Search for the cell housing the specified text and yield its [x, y] center coordinate. 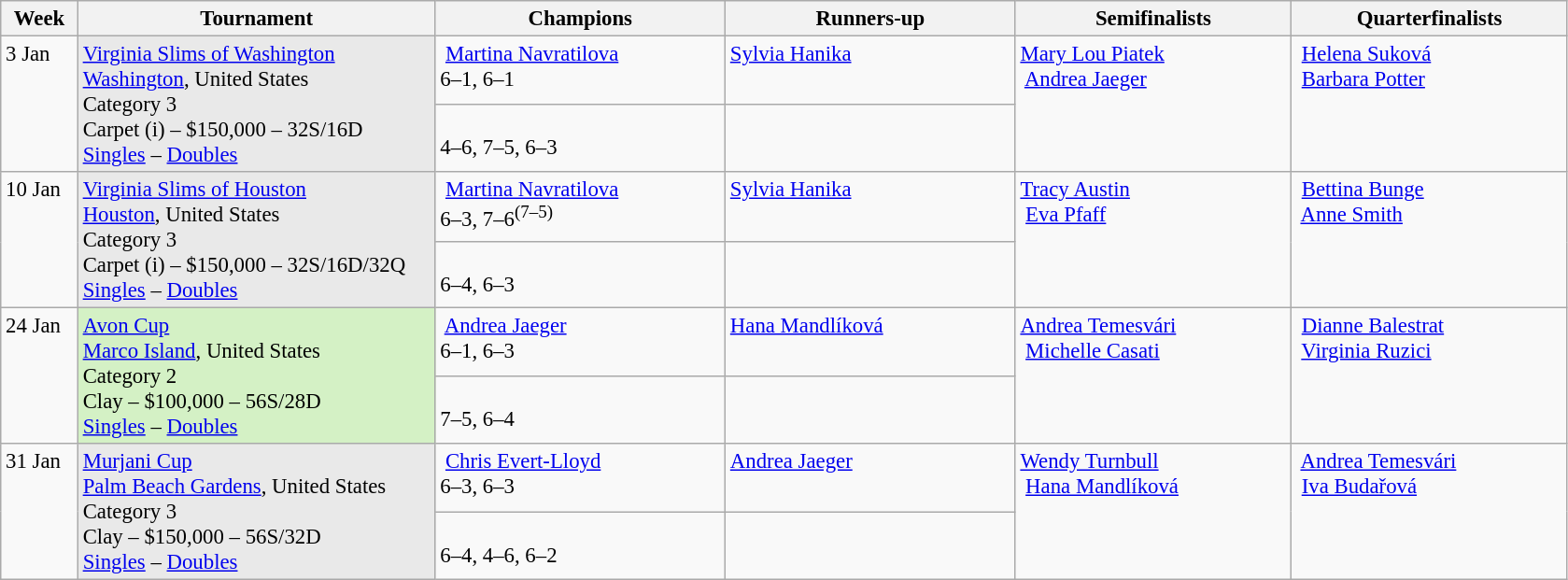
Murjani Cup Palm Beach Gardens, United StatesCategory 3Clay – $150,000 – 56S/32D Singles – Doubles [256, 512]
Andrea Temesvári Michelle Casati [1153, 376]
Chris Evert-Lloyd6–3, 6–3 [581, 478]
6–4, 6–3 [581, 275]
Hana Mandlíková [870, 342]
Andrea Jaeger [870, 478]
Week [39, 19]
Semifinalists [1153, 19]
Andrea Temesvári Iva Budařová [1430, 512]
Dianne Balestrat Virginia Ruzici [1430, 376]
Avon Cup Marco Island, United StatesCategory 2Clay – $100,000 – 56S/28D Singles – Doubles [256, 376]
Virginia Slims of Washington Washington, United StatesCategory 3Carpet (i) – $150,000 – 32S/16D Singles – Doubles [256, 105]
Tournament [256, 19]
Helena Suková Barbara Potter [1430, 105]
Wendy Turnbull Hana Mandlíková [1153, 512]
6–4, 4–6, 6–2 [581, 545]
Quarterfinalists [1430, 19]
Bettina Bunge Anne Smith [1430, 240]
10 Jan [39, 240]
31 Jan [39, 512]
Tracy Austin Eva Pfaff [1153, 240]
Martina Navratilova6–3, 7–6(7–5) [581, 207]
Mary Lou Piatek Andrea Jaeger [1153, 105]
Runners-up [870, 19]
3 Jan [39, 105]
Andrea Jaeger6–1, 6–3 [581, 342]
Champions [581, 19]
Virginia Slims of Houston Houston, United StatesCategory 3Carpet (i) – $150,000 – 32S/16D/32Q Singles – Doubles [256, 240]
Martina Navratilova6–1, 6–1 [581, 71]
4–6, 7–5, 6–3 [581, 138]
24 Jan [39, 376]
7–5, 6–4 [581, 411]
